Search for the cell housing the specified text and yield its (X, Y) center coordinate. 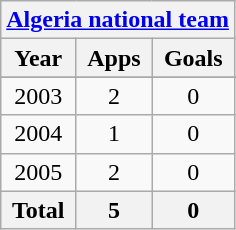
Apps (114, 58)
Algeria national team (118, 20)
2004 (38, 134)
Year (38, 58)
2003 (38, 96)
5 (114, 210)
Goals (193, 58)
2005 (38, 172)
1 (114, 134)
Total (38, 210)
